Search for the cell housing the specified text and yield its (x, y) center coordinate. 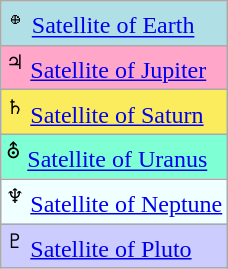
♃ Satellite of Jupiter (114, 68)
♄ Satellite of Saturn (114, 112)
🜨 Satellite of Earth (114, 24)
♇ Satellite of Pluto (114, 246)
⛢ Satellite of Uranus (114, 156)
♆ Satellite of Neptune (114, 202)
